For the text-containing cell, return its midpoint in [x, y] coordinate format. 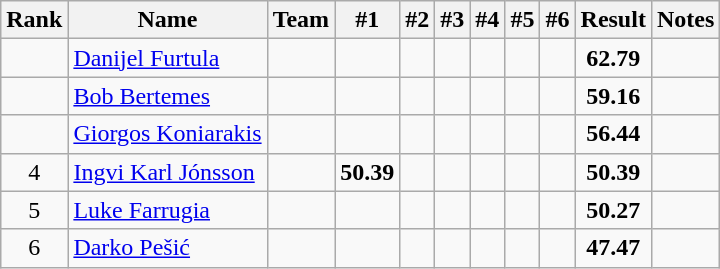
6 [34, 248]
Notes [685, 20]
#4 [488, 20]
Giorgos Koniarakis [168, 134]
62.79 [613, 58]
50.27 [613, 210]
56.44 [613, 134]
5 [34, 210]
59.16 [613, 96]
#3 [452, 20]
Bob Bertemes [168, 96]
#1 [368, 20]
Darko Pešić [168, 248]
#5 [522, 20]
#2 [418, 20]
Rank [34, 20]
Luke Farrugia [168, 210]
Name [168, 20]
47.47 [613, 248]
#6 [558, 20]
4 [34, 172]
Result [613, 20]
Ingvi Karl Jónsson [168, 172]
Team [301, 20]
Danijel Furtula [168, 58]
